Find where the given text appears and provide that cell's center as (x, y) coordinate. 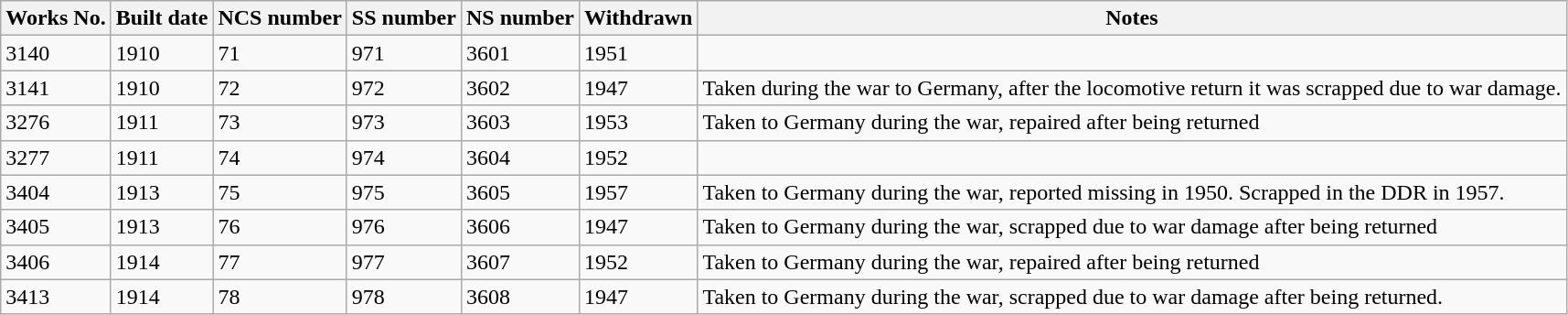
Taken to Germany during the war, reported missing in 1950. Scrapped in the DDR in 1957. (1132, 192)
Withdrawn (638, 18)
74 (280, 157)
NCS number (280, 18)
3606 (519, 227)
76 (280, 227)
3404 (56, 192)
78 (280, 297)
Works No. (56, 18)
978 (404, 297)
971 (404, 53)
Built date (162, 18)
75 (280, 192)
1953 (638, 123)
Taken during the war to Germany, after the locomotive return it was scrapped due to war damage. (1132, 88)
3601 (519, 53)
973 (404, 123)
SS number (404, 18)
Notes (1132, 18)
Taken to Germany during the war, scrapped due to war damage after being returned. (1132, 297)
3605 (519, 192)
77 (280, 262)
3406 (56, 262)
3602 (519, 88)
976 (404, 227)
NS number (519, 18)
974 (404, 157)
Taken to Germany during the war, scrapped due to war damage after being returned (1132, 227)
1951 (638, 53)
3413 (56, 297)
975 (404, 192)
3277 (56, 157)
3276 (56, 123)
3607 (519, 262)
73 (280, 123)
3140 (56, 53)
972 (404, 88)
3608 (519, 297)
71 (280, 53)
72 (280, 88)
977 (404, 262)
1957 (638, 192)
3604 (519, 157)
3405 (56, 227)
3603 (519, 123)
3141 (56, 88)
